Determine the (X, Y) coordinate at the center of the cell enclosing the given text.  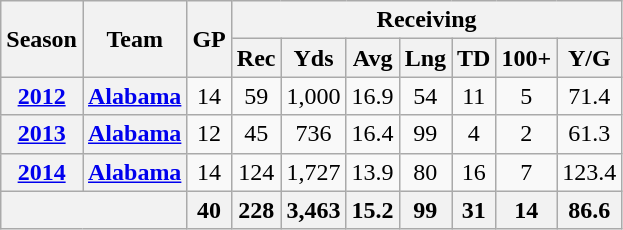
13.9 (372, 172)
5 (526, 96)
86.6 (590, 210)
16.4 (372, 134)
2 (526, 134)
Avg (372, 58)
1,727 (314, 172)
7 (526, 172)
31 (474, 210)
11 (474, 96)
Receiving (426, 20)
123.4 (590, 172)
61.3 (590, 134)
71.4 (590, 96)
1,000 (314, 96)
16 (474, 172)
228 (256, 210)
80 (425, 172)
736 (314, 134)
Lng (425, 58)
2013 (42, 134)
40 (209, 210)
TD (474, 58)
15.2 (372, 210)
2012 (42, 96)
Team (134, 39)
45 (256, 134)
4 (474, 134)
Y/G (590, 58)
12 (209, 134)
Rec (256, 58)
Yds (314, 58)
100+ (526, 58)
124 (256, 172)
16.9 (372, 96)
GP (209, 39)
59 (256, 96)
2014 (42, 172)
54 (425, 96)
Season (42, 39)
3,463 (314, 210)
